Determine the [X, Y] coordinate at the center of the cell enclosing the given text.  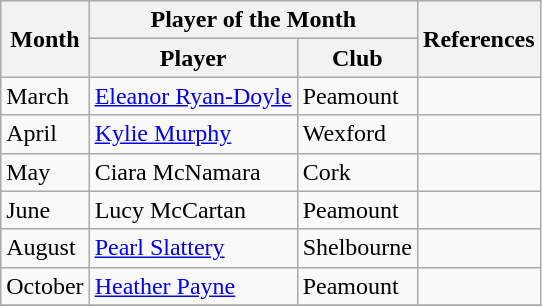
Pearl Slattery [193, 248]
Player of the Month [253, 20]
Heather Payne [193, 286]
August [45, 248]
Month [45, 39]
Wexford [357, 134]
May [45, 172]
Eleanor Ryan-Doyle [193, 96]
April [45, 134]
Player [193, 58]
Cork [357, 172]
References [480, 39]
Kylie Murphy [193, 134]
March [45, 96]
Ciara McNamara [193, 172]
October [45, 286]
Shelbourne [357, 248]
Lucy McCartan [193, 210]
June [45, 210]
Club [357, 58]
